Output the (x, y) coordinate of the center of the cell containing the given text.  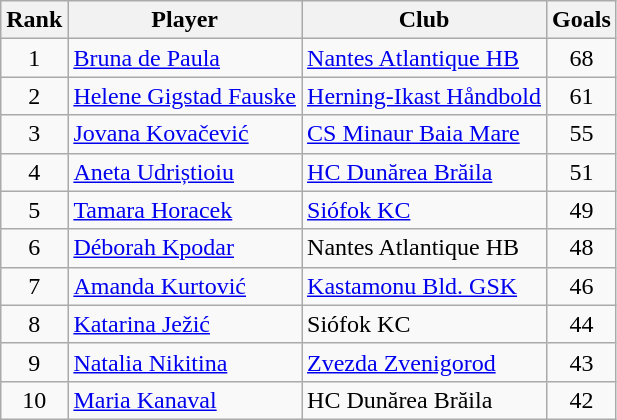
61 (582, 96)
Déborah Kpodar (185, 248)
Maria Kanaval (185, 400)
Aneta Udriștioiu (185, 172)
1 (34, 58)
42 (582, 400)
46 (582, 286)
Player (185, 20)
Kastamonu Bld. GSK (424, 286)
10 (34, 400)
CS Minaur Baia Mare (424, 134)
Herning-Ikast Håndbold (424, 96)
49 (582, 210)
43 (582, 362)
8 (34, 324)
48 (582, 248)
Rank (34, 20)
3 (34, 134)
6 (34, 248)
Helene Gigstad Fauske (185, 96)
Tamara Horacek (185, 210)
Goals (582, 20)
2 (34, 96)
Katarina Ježić (185, 324)
68 (582, 58)
7 (34, 286)
4 (34, 172)
Jovana Kovačević (185, 134)
51 (582, 172)
Club (424, 20)
9 (34, 362)
Amanda Kurtović (185, 286)
44 (582, 324)
Natalia Nikitina (185, 362)
55 (582, 134)
Bruna de Paula (185, 58)
Zvezda Zvenigorod (424, 362)
5 (34, 210)
